Scan for the cell matching the given text and deliver its [X, Y] coordinate at center. 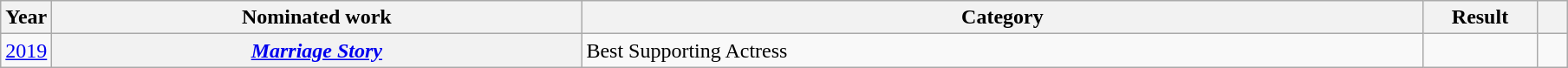
Marriage Story [317, 51]
Nominated work [317, 17]
Best Supporting Actress [1002, 51]
Year [26, 17]
Category [1002, 17]
2019 [26, 51]
Result [1480, 17]
